Determine the (x, y) coordinate at the center of the cell enclosing the given text.  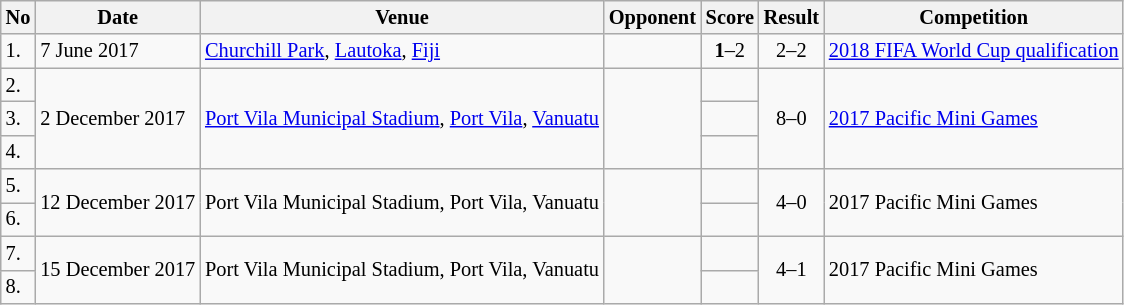
Result (792, 17)
Competition (974, 17)
Score (730, 17)
8. (18, 287)
7 June 2017 (118, 51)
5. (18, 186)
4–1 (792, 270)
12 December 2017 (118, 202)
4–0 (792, 202)
2 December 2017 (118, 118)
Churchill Park, Lautoka, Fiji (402, 51)
1–2 (730, 51)
No (18, 17)
15 December 2017 (118, 270)
8–0 (792, 118)
2. (18, 85)
Opponent (652, 17)
2018 FIFA World Cup qualification (974, 51)
Date (118, 17)
7. (18, 253)
6. (18, 219)
3. (18, 118)
1. (18, 51)
4. (18, 152)
2–2 (792, 51)
Venue (402, 17)
